Identify which cell holds the provided text, then report its [x, y] central coordinate. 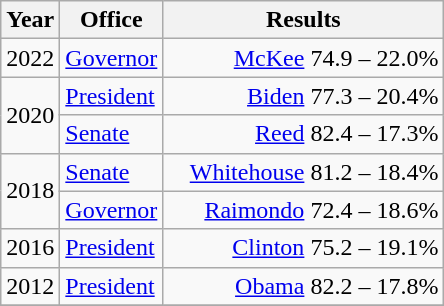
2012 [30, 286]
McKee 74.9 – 22.0% [304, 58]
Office [112, 20]
2018 [30, 191]
Reed 82.4 – 17.3% [304, 134]
Results [304, 20]
Whitehouse 81.2 – 18.4% [304, 172]
Raimondo 72.4 – 18.6% [304, 210]
2016 [30, 248]
Clinton 75.2 – 19.1% [304, 248]
2022 [30, 58]
2020 [30, 115]
Biden 77.3 – 20.4% [304, 96]
Obama 82.2 – 17.8% [304, 286]
Year [30, 20]
